Return (X, Y) of the center of cell containing provided text 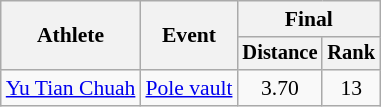
Distance (280, 54)
Rank (351, 54)
Final (309, 19)
Pole vault (188, 88)
Event (188, 36)
3.70 (280, 88)
Yu Tian Chuah (71, 88)
13 (351, 88)
Athlete (71, 36)
